Determine the (x, y) coordinate at the center of the cell enclosing the given text.  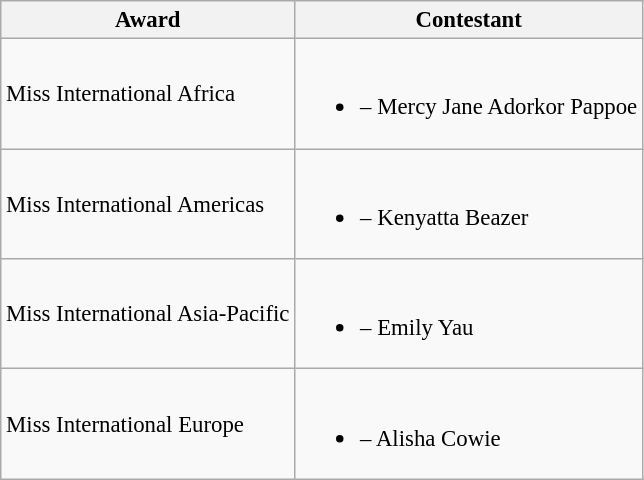
– Mercy Jane Adorkor Pappoe (469, 94)
Miss International Asia-Pacific (148, 314)
Award (148, 20)
Miss International Americas (148, 204)
– Alisha Cowie (469, 424)
– Kenyatta Beazer (469, 204)
Miss International Africa (148, 94)
– Emily Yau (469, 314)
Miss International Europe (148, 424)
Contestant (469, 20)
